Locate the cell with the specified text and output its (x, y) center coordinate. 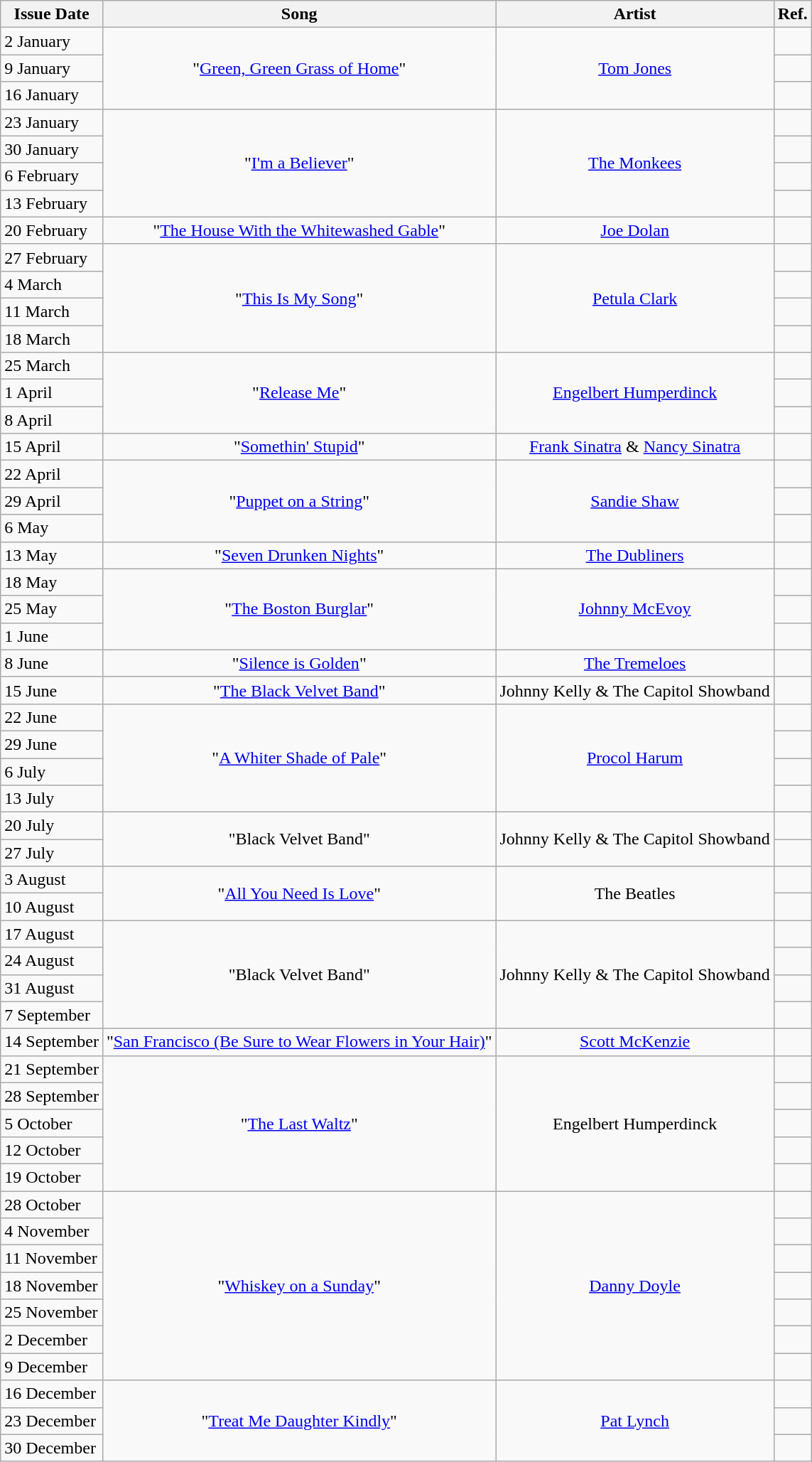
Issue Date (52, 14)
Scott McKenzie (635, 1042)
"The House With the Whitewashed Gable" (299, 230)
25 March (52, 366)
22 June (52, 717)
"The Black Velvet Band" (299, 690)
8 April (52, 420)
27 February (52, 257)
15 April (52, 447)
11 March (52, 311)
6 May (52, 528)
7 September (52, 1015)
"San Francisco (Be Sure to Wear Flowers in Your Hair)" (299, 1042)
"Seven Drunken Nights" (299, 555)
4 March (52, 284)
5 October (52, 1123)
Sandie Shaw (635, 501)
"I'm a Believer" (299, 163)
16 December (52, 1394)
"The Boston Burglar" (299, 609)
2 January (52, 41)
17 August (52, 934)
13 July (52, 799)
Tom Jones (635, 68)
29 June (52, 744)
23 January (52, 122)
Danny Doyle (635, 1286)
"Silence is Golden" (299, 663)
19 October (52, 1177)
4 November (52, 1232)
18 May (52, 582)
24 August (52, 961)
31 August (52, 988)
11 November (52, 1259)
"Green, Green Grass of Home" (299, 68)
The Beatles (635, 893)
Johnny McEvoy (635, 609)
Artist (635, 14)
13 May (52, 555)
23 December (52, 1421)
9 January (52, 68)
15 June (52, 690)
13 February (52, 203)
Ref. (793, 14)
9 December (52, 1367)
"Treat Me Daughter Kindly" (299, 1421)
18 March (52, 339)
30 January (52, 149)
12 October (52, 1150)
8 June (52, 663)
29 April (52, 501)
2 December (52, 1340)
Procol Harum (635, 758)
The Dubliners (635, 555)
20 July (52, 826)
6 February (52, 176)
"The Last Waltz" (299, 1123)
30 December (52, 1448)
3 August (52, 880)
28 October (52, 1205)
The Monkees (635, 163)
28 September (52, 1096)
16 January (52, 95)
The Tremeloes (635, 663)
"All You Need Is Love" (299, 893)
"This Is My Song" (299, 298)
"Somethin' Stupid" (299, 447)
"Release Me" (299, 393)
Song (299, 14)
"A Whiter Shade of Pale" (299, 758)
1 April (52, 393)
25 November (52, 1313)
10 August (52, 907)
"Whiskey on a Sunday" (299, 1286)
1 June (52, 636)
22 April (52, 474)
Frank Sinatra & Nancy Sinatra (635, 447)
6 July (52, 771)
Joe Dolan (635, 230)
"Puppet on a String" (299, 501)
25 May (52, 609)
18 November (52, 1286)
27 July (52, 853)
21 September (52, 1069)
Pat Lynch (635, 1421)
14 September (52, 1042)
20 February (52, 230)
Petula Clark (635, 298)
